Return the [X, Y] coordinate for the center point of the cell that contains the specified text.  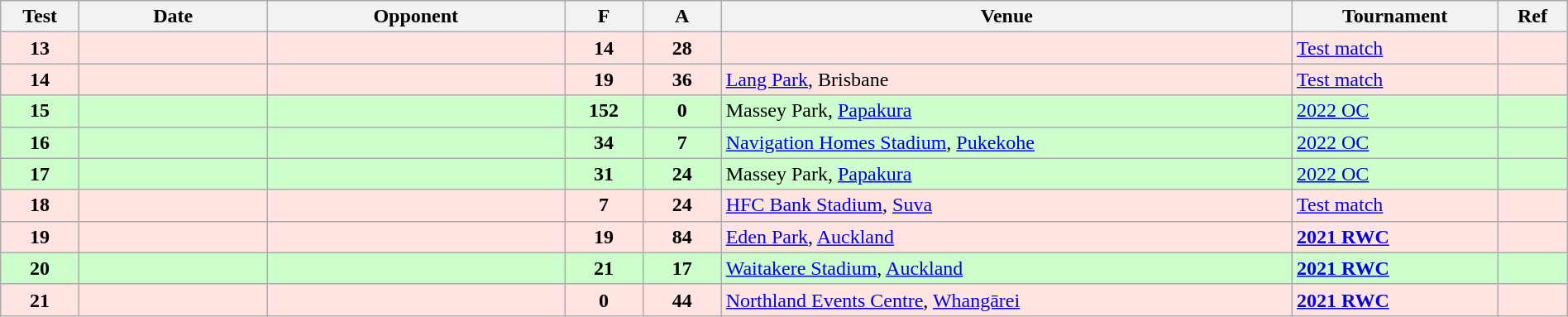
Navigation Homes Stadium, Pukekohe [1006, 142]
18 [40, 205]
A [681, 17]
Waitakere Stadium, Auckland [1006, 268]
HFC Bank Stadium, Suva [1006, 205]
Ref [1533, 17]
Test [40, 17]
F [604, 17]
Lang Park, Brisbane [1006, 79]
84 [681, 237]
152 [604, 111]
44 [681, 300]
Opponent [416, 17]
Tournament [1395, 17]
36 [681, 79]
15 [40, 111]
Date [172, 17]
Eden Park, Auckland [1006, 237]
34 [604, 142]
16 [40, 142]
20 [40, 268]
28 [681, 48]
Northland Events Centre, Whangārei [1006, 300]
Venue [1006, 17]
31 [604, 174]
13 [40, 48]
